Determine the (X, Y) coordinate at the center of the cell enclosing the given text.  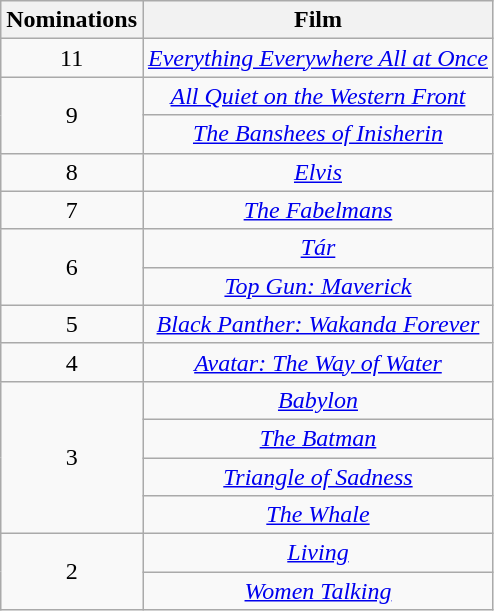
11 (72, 58)
The Fabelmans (318, 210)
Tár (318, 248)
Triangle of Sadness (318, 477)
8 (72, 172)
3 (72, 457)
All Quiet on the Western Front (318, 96)
Living (318, 553)
The Whale (318, 515)
9 (72, 115)
Everything Everywhere All at Once (318, 58)
Black Panther: Wakanda Forever (318, 324)
Babylon (318, 400)
Women Talking (318, 591)
5 (72, 324)
2 (72, 572)
Film (318, 20)
The Banshees of Inisherin (318, 134)
Top Gun: Maverick (318, 286)
7 (72, 210)
The Batman (318, 438)
Avatar: The Way of Water (318, 362)
4 (72, 362)
Elvis (318, 172)
6 (72, 267)
Nominations (72, 20)
